Locate the cell with the specified text and output its [x, y] center coordinate. 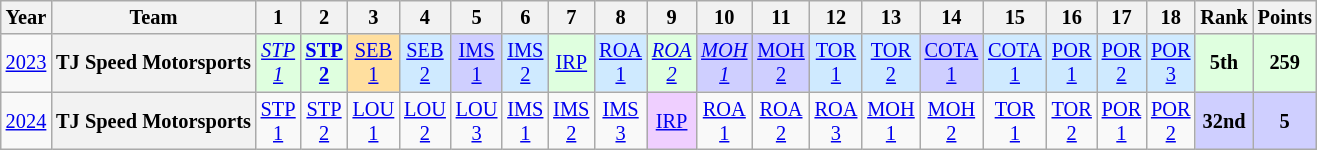
18 [1170, 17]
7 [571, 17]
13 [890, 17]
2 [324, 17]
6 [525, 17]
Year [26, 17]
SEB1 [374, 63]
Team [154, 17]
32nd [1224, 121]
LOU3 [477, 121]
5th [1224, 63]
Points [1285, 17]
Rank [1224, 17]
2023 [26, 63]
LOU2 [425, 121]
LOU1 [374, 121]
SEB2 [425, 63]
9 [672, 17]
12 [836, 17]
IMS3 [620, 121]
17 [1122, 17]
16 [1072, 17]
ROA3 [836, 121]
4 [425, 17]
1 [278, 17]
2024 [26, 121]
3 [374, 17]
15 [1015, 17]
14 [952, 17]
259 [1285, 63]
POR3 [1170, 63]
8 [620, 17]
10 [724, 17]
11 [780, 17]
